Extract the (X, Y) coordinate from the center of the cell holding the provided text.  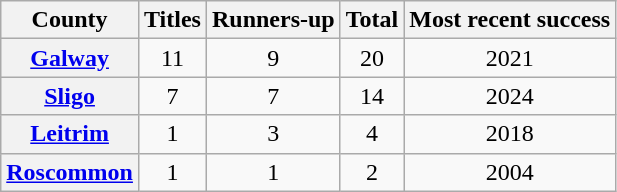
3 (273, 134)
Runners-up (273, 20)
2004 (510, 172)
Total (372, 20)
Galway (70, 58)
County (70, 20)
14 (372, 96)
2018 (510, 134)
Leitrim (70, 134)
2 (372, 172)
Titles (172, 20)
2021 (510, 58)
2024 (510, 96)
11 (172, 58)
4 (372, 134)
9 (273, 58)
20 (372, 58)
Most recent success (510, 20)
Roscommon (70, 172)
Sligo (70, 96)
